Return the [X, Y] coordinate for the center point of the cell that contains the specified text.  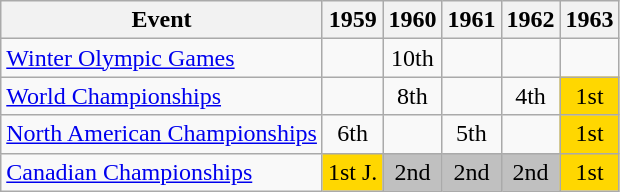
Winter Olympic Games [162, 58]
1959 [352, 20]
4th [530, 96]
World Championships [162, 96]
1961 [472, 20]
6th [352, 134]
8th [412, 96]
Canadian Championships [162, 172]
5th [472, 134]
Event [162, 20]
1963 [590, 20]
1st J. [352, 172]
10th [412, 58]
North American Championships [162, 134]
1960 [412, 20]
1962 [530, 20]
